Extract the [x, y] coordinate from the center of the cell holding the provided text.  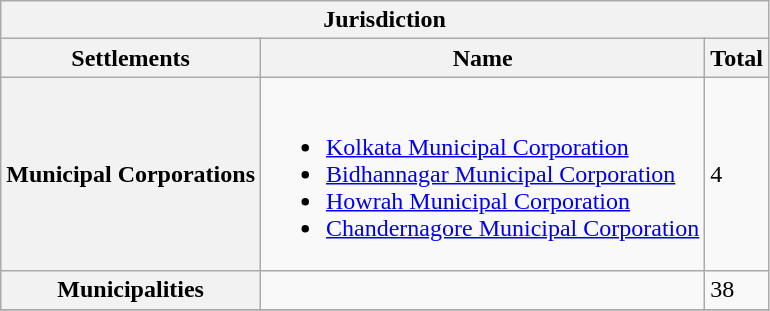
Kolkata Municipal CorporationBidhannagar Municipal CorporationHowrah Municipal CorporationChandernagore Municipal Corporation [483, 174]
Jurisdiction [385, 20]
Settlements [131, 58]
4 [737, 174]
Municipal Corporations [131, 174]
38 [737, 290]
Total [737, 58]
Name [483, 58]
Municipalities [131, 290]
